Output the [x, y] coordinate of the center of the cell containing the given text.  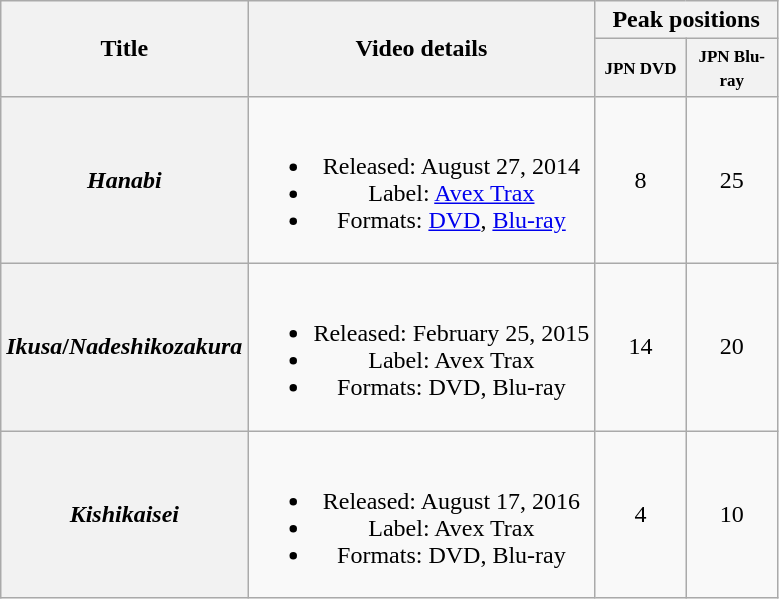
Kishikaisei [124, 514]
Ikusa/Nadeshikozakura [124, 348]
10 [732, 514]
Video details [422, 49]
25 [732, 180]
Released: August 27, 2014Label: Avex TraxFormats: DVD, Blu-ray [422, 180]
Released: August 17, 2016Label: Avex TraxFormats: DVD, Blu-ray [422, 514]
Hanabi [124, 180]
JPN Blu-ray [732, 68]
4 [640, 514]
Title [124, 49]
14 [640, 348]
JPN DVD [640, 68]
Released: February 25, 2015Label: Avex TraxFormats: DVD, Blu-ray [422, 348]
20 [732, 348]
Peak positions [686, 20]
8 [640, 180]
